Detect which cell encompasses the target text, then output its (X, Y) center coordinate. 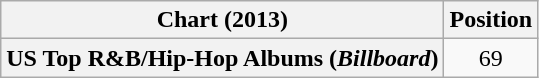
Chart (2013) (222, 20)
69 (491, 58)
Position (491, 20)
US Top R&B/Hip-Hop Albums (Billboard) (222, 58)
